Provide the [x, y] coordinate of the cell's center where the given text is located.  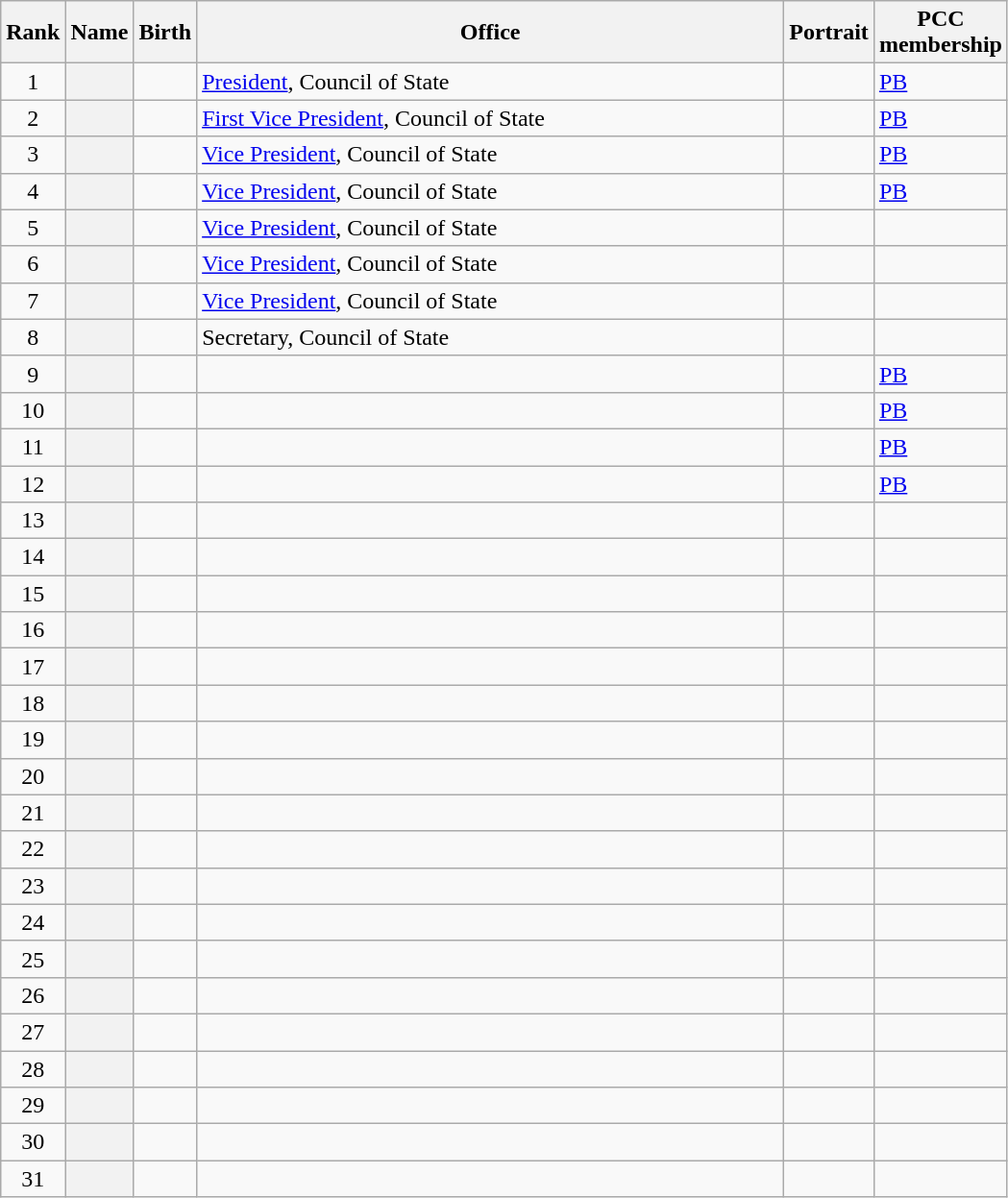
28 [33, 1069]
Secretary, Council of State [490, 337]
Name [100, 33]
Rank [33, 33]
8 [33, 337]
11 [33, 447]
18 [33, 703]
15 [33, 594]
6 [33, 264]
22 [33, 849]
3 [33, 155]
9 [33, 374]
30 [33, 1142]
12 [33, 483]
21 [33, 813]
27 [33, 1032]
29 [33, 1106]
7 [33, 301]
23 [33, 886]
5 [33, 228]
20 [33, 776]
16 [33, 630]
17 [33, 667]
14 [33, 557]
26 [33, 995]
2 [33, 118]
First Vice President, Council of State [490, 118]
10 [33, 410]
25 [33, 959]
24 [33, 922]
19 [33, 740]
4 [33, 191]
Portrait [829, 33]
PCCmembership [940, 33]
Office [490, 33]
31 [33, 1179]
13 [33, 521]
1 [33, 82]
Birth [165, 33]
President, Council of State [490, 82]
